Identify which cell holds the provided text, then report its [X, Y] central coordinate. 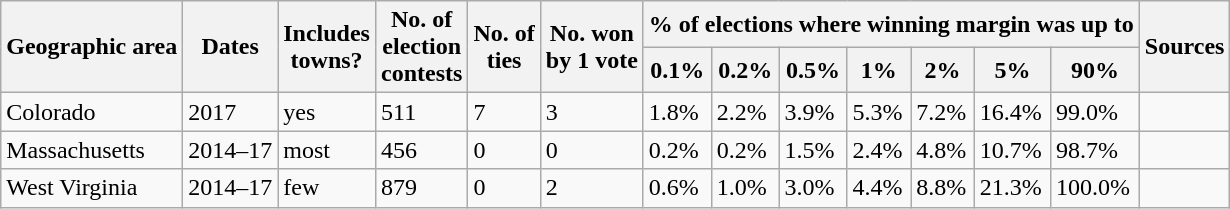
% of elections where winning margin was up to [891, 24]
1.5% [813, 150]
3 [592, 112]
0.6% [677, 188]
most [327, 150]
0.5% [813, 70]
2.4% [879, 150]
7.2% [943, 112]
2017 [230, 112]
2% [943, 70]
100.0% [1096, 188]
1.8% [677, 112]
2.2% [745, 112]
90% [1096, 70]
West Virginia [92, 188]
3.0% [813, 188]
3.9% [813, 112]
16.4% [1012, 112]
7 [504, 112]
4.4% [879, 188]
2 [592, 188]
8.8% [943, 188]
456 [421, 150]
1.0% [745, 188]
Massachusetts [92, 150]
Colorado [92, 112]
Dates [230, 47]
10.7% [1012, 150]
1% [879, 70]
98.7% [1096, 150]
No. wonby 1 vote [592, 47]
No. ofelectioncontests [421, 47]
Sources [1184, 47]
Includestowns? [327, 47]
99.0% [1096, 112]
No. ofties [504, 47]
4.8% [943, 150]
Geographic area [92, 47]
511 [421, 112]
yes [327, 112]
few [327, 188]
0.1% [677, 70]
21.3% [1012, 188]
879 [421, 188]
5% [1012, 70]
5.3% [879, 112]
